Identify which cell holds the provided text, then report its [X, Y] central coordinate. 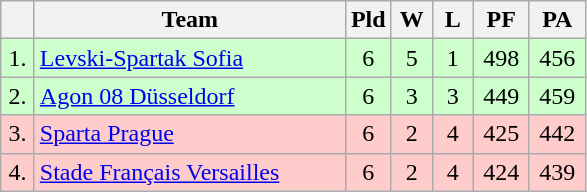
PA [557, 20]
442 [557, 134]
Pld [368, 20]
Levski-Spartak Sofia [190, 58]
Team [190, 20]
Agon 08 Düsseldorf [190, 96]
424 [501, 172]
498 [501, 58]
Sparta Prague [190, 134]
449 [501, 96]
4. [18, 172]
456 [557, 58]
2. [18, 96]
3. [18, 134]
459 [557, 96]
425 [501, 134]
439 [557, 172]
5 [412, 58]
W [412, 20]
PF [501, 20]
Stade Français Versailles [190, 172]
1. [18, 58]
L [452, 20]
1 [452, 58]
